Capture the cell that displays the provided text and extract its [x, y] central coordinate. 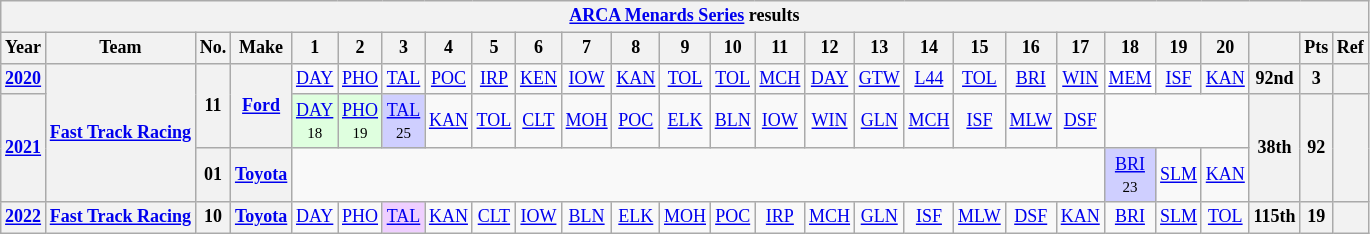
2022 [24, 218]
KEN [539, 78]
GTW [879, 78]
13 [879, 48]
Year [24, 48]
1 [315, 48]
L44 [929, 78]
18 [1130, 48]
TAL25 [403, 121]
No. [212, 48]
2020 [24, 78]
115th [1274, 218]
Make [262, 48]
Pts [1316, 48]
7 [586, 48]
DAY18 [315, 121]
14 [929, 48]
15 [980, 48]
8 [636, 48]
6 [539, 48]
4 [449, 48]
01 [212, 175]
ARCA Menards Series results [684, 16]
Ford [262, 106]
2021 [24, 148]
Ref [1350, 48]
92 [1316, 148]
9 [686, 48]
17 [1080, 48]
BRI23 [1130, 175]
MEM [1130, 78]
12 [830, 48]
92nd [1274, 78]
PHO19 [360, 121]
20 [1225, 48]
2 [360, 48]
38th [1274, 148]
5 [494, 48]
Team [120, 48]
16 [1030, 48]
